Determine the (X, Y) coordinate at the center of the cell enclosing the given text.  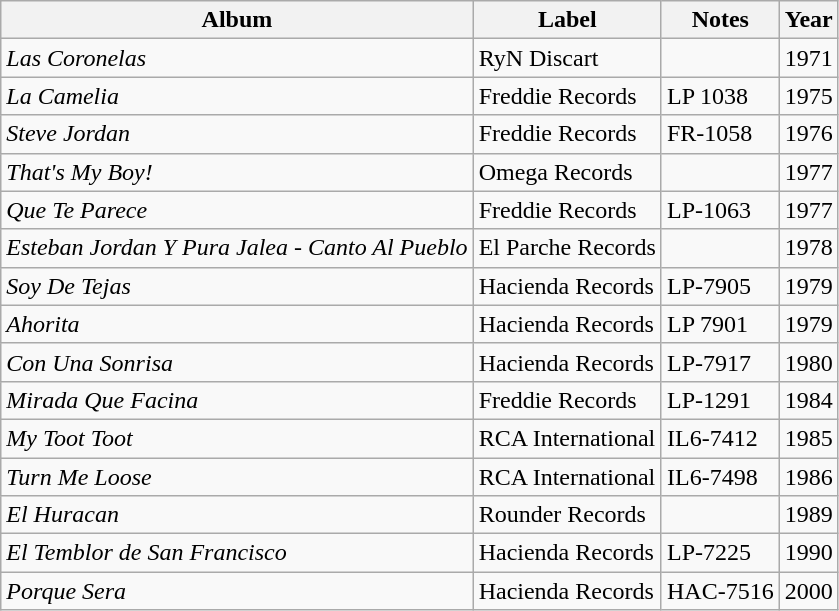
El Parche Records (567, 248)
LP-7917 (720, 362)
1986 (808, 477)
Notes (720, 20)
Porque Sera (237, 591)
FR-1058 (720, 134)
Ahorita (237, 324)
Las Coronelas (237, 58)
HAC-7516 (720, 591)
Que Te Parece (237, 210)
RyN Discart (567, 58)
Turn Me Loose (237, 477)
1990 (808, 553)
1975 (808, 96)
LP-1291 (720, 400)
LP-7905 (720, 286)
1984 (808, 400)
My Toot Toot (237, 438)
IL6-7412 (720, 438)
1976 (808, 134)
That's My Boy! (237, 172)
El Huracan (237, 515)
Rounder Records (567, 515)
1978 (808, 248)
1985 (808, 438)
Album (237, 20)
Omega Records (567, 172)
1980 (808, 362)
LP-1063 (720, 210)
IL6-7498 (720, 477)
Esteban Jordan Y Pura Jalea - Canto Al Pueblo (237, 248)
Soy De Tejas (237, 286)
Label (567, 20)
Mirada Que Facina (237, 400)
1971 (808, 58)
2000 (808, 591)
La Camelia (237, 96)
El Temblor de San Francisco (237, 553)
LP 7901 (720, 324)
Year (808, 20)
Steve Jordan (237, 134)
LP 1038 (720, 96)
1989 (808, 515)
Con Una Sonrisa (237, 362)
LP-7225 (720, 553)
